Extract the [x, y] coordinate from the center of the cell holding the provided text.  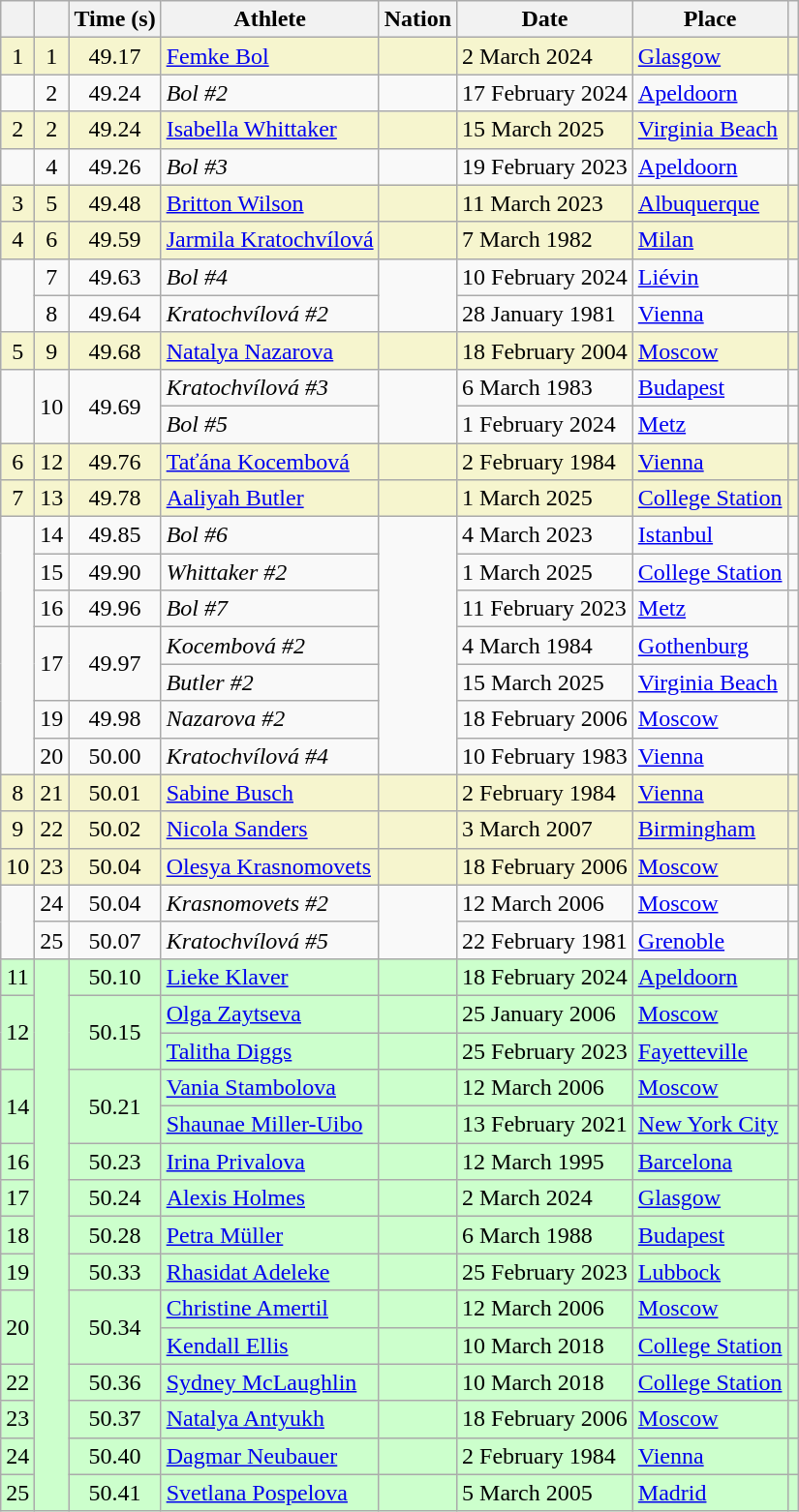
Krasnomovets #2 [269, 903]
Athlete [269, 19]
Kratochvílová #2 [269, 314]
Svetlana Pospelova [269, 1493]
18 February 2004 [545, 350]
50.24 [114, 1198]
Barcelona [710, 1162]
Sabine Busch [269, 793]
50.02 [114, 830]
Bol #6 [269, 535]
4 March 1984 [545, 646]
Aaliyah Butler [269, 499]
Lubbock [710, 1272]
Liévin [710, 277]
50.41 [114, 1493]
Isabella Whittaker [269, 130]
10 February 2024 [545, 277]
49.96 [114, 609]
10 February 1983 [545, 756]
Date [545, 19]
12 March 1995 [545, 1162]
50.15 [114, 1032]
Alexis Holmes [269, 1198]
50.00 [114, 756]
Bol #7 [269, 609]
Shaunae Miller-Uibo [269, 1125]
25 January 2006 [545, 1013]
Kratochvílová #5 [269, 940]
5 March 2005 [545, 1493]
Rhasidat Adeleke [269, 1272]
50.37 [114, 1419]
49.68 [114, 350]
4 March 2023 [545, 535]
Birmingham [710, 830]
Kendall Ellis [269, 1346]
Kratochvílová #4 [269, 756]
18 [17, 1235]
49.76 [114, 462]
49.48 [114, 203]
Albuquerque [710, 203]
Vania Stambolova [269, 1088]
Whittaker #2 [269, 572]
Sydney McLaughlin [269, 1382]
18 February 2024 [545, 977]
Femke Bol [269, 56]
49.26 [114, 166]
49.97 [114, 664]
15 [52, 572]
50.21 [114, 1106]
Bol #3 [269, 166]
50.33 [114, 1272]
New York City [710, 1125]
49.59 [114, 240]
Milan [710, 240]
Kratochvílová #3 [269, 387]
6 March 1988 [545, 1235]
49.69 [114, 406]
49.17 [114, 56]
17 February 2024 [545, 93]
13 February 2021 [545, 1125]
49.63 [114, 277]
50.28 [114, 1235]
50.36 [114, 1382]
6 March 1983 [545, 387]
Talitha Diggs [269, 1050]
Britton Wilson [269, 203]
Gothenburg [710, 646]
Time (s) [114, 19]
Natalya Antyukh [269, 1419]
22 February 1981 [545, 940]
Irina Privalova [269, 1162]
Bol #2 [269, 93]
11 March 2023 [545, 203]
50.34 [114, 1327]
21 [52, 793]
49.85 [114, 535]
Olesya Krasnomovets [269, 866]
50.23 [114, 1162]
3 March 2007 [545, 830]
49.64 [114, 314]
50.01 [114, 793]
Bol #4 [269, 277]
11 [17, 977]
Nation [417, 19]
11 February 2023 [545, 609]
19 February 2023 [545, 166]
49.78 [114, 499]
Fayetteville [710, 1050]
Taťána Kocembová [269, 462]
Kocembová #2 [269, 646]
Jarmila Kratochvílová [269, 240]
Lieke Klaver [269, 977]
Bol #5 [269, 424]
Petra Müller [269, 1235]
Grenoble [710, 940]
Christine Amertil [269, 1309]
Place [710, 19]
7 March 1982 [545, 240]
Natalya Nazarova [269, 350]
Nazarova #2 [269, 719]
49.90 [114, 572]
3 [17, 203]
50.10 [114, 977]
13 [52, 499]
49.98 [114, 719]
1 February 2024 [545, 424]
50.40 [114, 1456]
Madrid [710, 1493]
Istanbul [710, 535]
Nicola Sanders [269, 830]
28 January 1981 [545, 314]
Olga Zaytseva [269, 1013]
50.07 [114, 940]
Dagmar Neubauer [269, 1456]
Butler #2 [269, 682]
